Detect which cell encompasses the target text, then output its [X, Y] center coordinate. 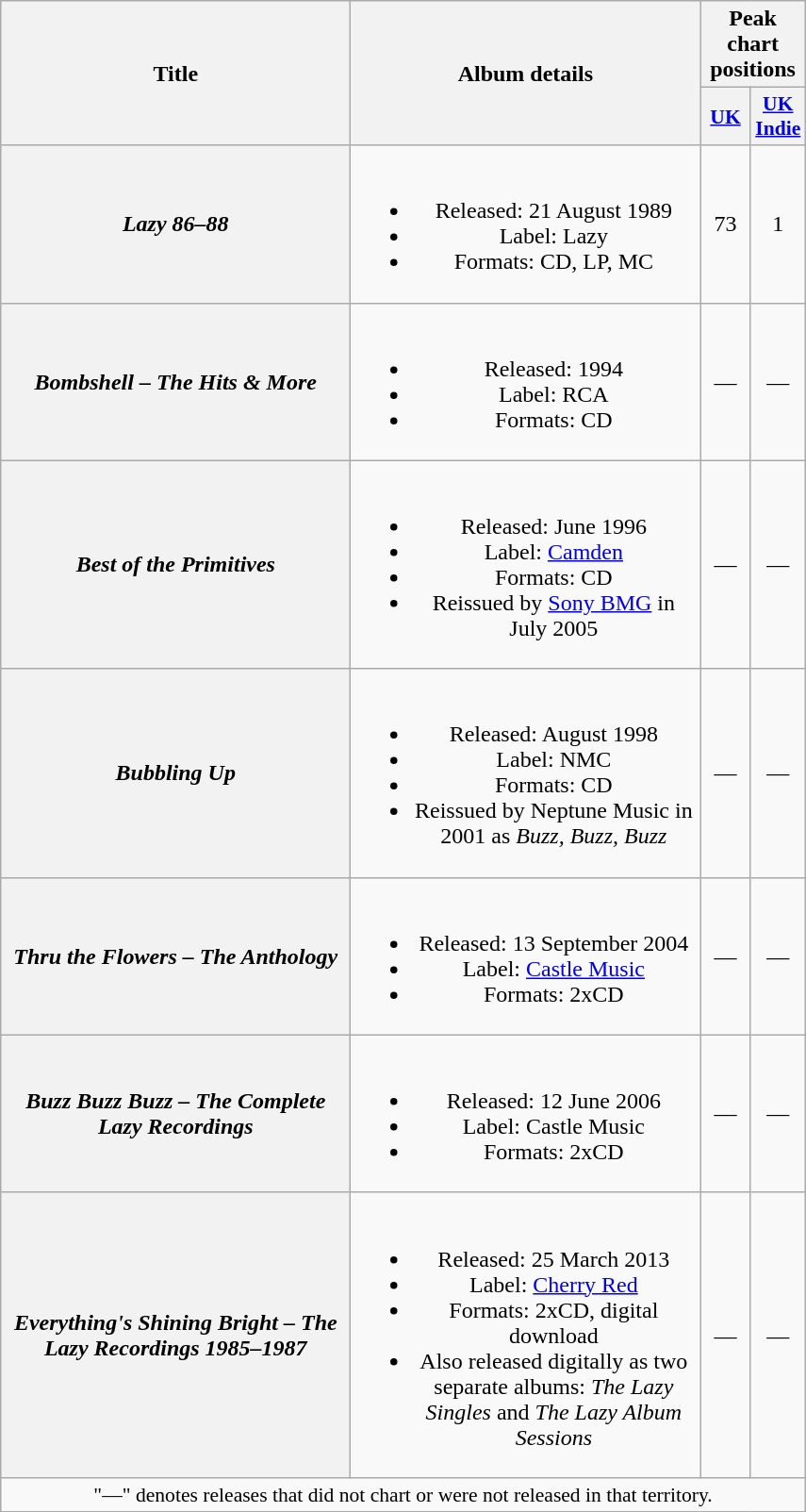
Everything's Shining Bright – The Lazy Recordings 1985–1987 [175, 1335]
UK Indie [778, 117]
Released: August 1998Label: NMCFormats: CDReissued by Neptune Music in 2001 as Buzz, Buzz, Buzz [526, 773]
Released: 21 August 1989Label: LazyFormats: CD, LP, MC [526, 224]
Released: 12 June 2006Label: Castle MusicFormats: 2xCD [526, 1113]
Title [175, 74]
Buzz Buzz Buzz – The Complete Lazy Recordings [175, 1113]
Released: 1994Label: RCAFormats: CD [526, 381]
Bubbling Up [175, 773]
UK [726, 117]
Released: June 1996Label: CamdenFormats: CDReissued by Sony BMG in July 2005 [526, 564]
1 [778, 224]
Album details [526, 74]
73 [726, 224]
Peak chart positions [752, 44]
Released: 13 September 2004Label: Castle MusicFormats: 2xCD [526, 956]
Best of the Primitives [175, 564]
Bombshell – The Hits & More [175, 381]
"—" denotes releases that did not chart or were not released in that territory. [403, 1494]
Thru the Flowers – The Anthology [175, 956]
Lazy 86–88 [175, 224]
